Search for the cell housing the specified text and yield its [X, Y] center coordinate. 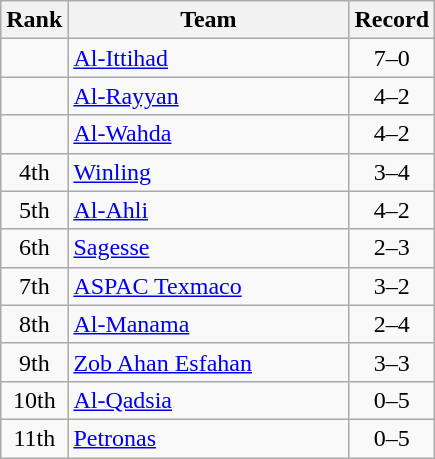
8th [34, 324]
Al-Ahli [208, 210]
11th [34, 438]
6th [34, 248]
Team [208, 20]
Al-Rayyan [208, 96]
Al-Ittihad [208, 58]
Rank [34, 20]
3–3 [392, 362]
9th [34, 362]
Petronas [208, 438]
Al-Wahda [208, 134]
ASPAC Texmaco [208, 286]
7–0 [392, 58]
Al-Manama [208, 324]
5th [34, 210]
10th [34, 400]
4th [34, 172]
Al-Qadsia [208, 400]
2–4 [392, 324]
Zob Ahan Esfahan [208, 362]
7th [34, 286]
3–2 [392, 286]
3–4 [392, 172]
2–3 [392, 248]
Sagesse [208, 248]
Record [392, 20]
Winling [208, 172]
